Detect which cell encompasses the target text, then output its [X, Y] center coordinate. 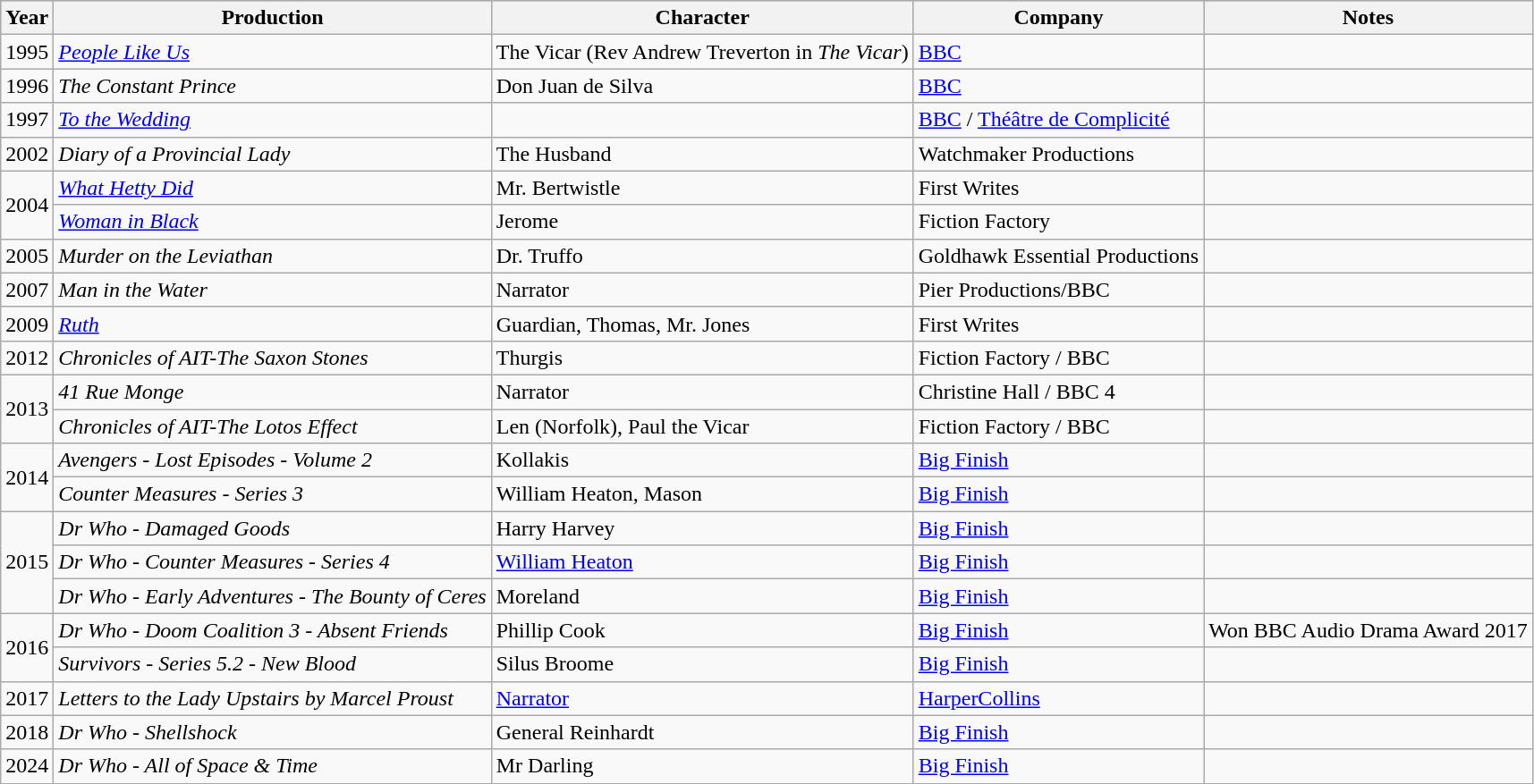
Ruth [272, 324]
Production [272, 18]
Harry Harvey [702, 528]
The Husband [702, 154]
1996 [27, 86]
To the Wedding [272, 120]
Dr Who - Early Adventures - The Bounty of Ceres [272, 596]
Moreland [702, 596]
William Heaton [702, 562]
2009 [27, 324]
BBC / Théâtre de Complicité [1058, 120]
Murder on the Leviathan [272, 256]
Counter Measures - Series 3 [272, 494]
Thurgis [702, 358]
Watchmaker Productions [1058, 154]
Dr Who - All of Space & Time [272, 766]
Company [1058, 18]
Character [702, 18]
2016 [27, 647]
2007 [27, 290]
2005 [27, 256]
Kollakis [702, 460]
Goldhawk Essential Productions [1058, 256]
2013 [27, 409]
Survivors - Series 5.2 - New Blood [272, 664]
Woman in Black [272, 222]
Jerome [702, 222]
Len (Norfolk), Paul the Vicar [702, 426]
Dr Who - Shellshock [272, 732]
Dr Who - Doom Coalition 3 - Absent Friends [272, 630]
2024 [27, 766]
Don Juan de Silva [702, 86]
2015 [27, 562]
Guardian, Thomas, Mr. Jones [702, 324]
Won BBC Audio Drama Award 2017 [1369, 630]
41 Rue Monge [272, 392]
2017 [27, 698]
The Vicar (Rev Andrew Treverton in The Vicar) [702, 52]
People Like Us [272, 52]
1997 [27, 120]
Chronicles of AIT-The Lotos Effect [272, 426]
HarperCollins [1058, 698]
What Hetty Did [272, 188]
2002 [27, 154]
2014 [27, 477]
2012 [27, 358]
Year [27, 18]
Christine Hall / BBC 4 [1058, 392]
Mr Darling [702, 766]
2018 [27, 732]
Dr Who - Counter Measures - Series 4 [272, 562]
William Heaton, Mason [702, 494]
Fiction Factory [1058, 222]
Man in the Water [272, 290]
Mr. Bertwistle [702, 188]
Diary of a Provincial Lady [272, 154]
Dr. Truffo [702, 256]
Phillip Cook [702, 630]
1995 [27, 52]
The Constant Prince [272, 86]
Letters to the Lady Upstairs by Marcel Proust [272, 698]
Pier Productions/BBC [1058, 290]
Chronicles of AIT-The Saxon Stones [272, 358]
Dr Who - Damaged Goods [272, 528]
Notes [1369, 18]
Silus Broome [702, 664]
General Reinhardt [702, 732]
2004 [27, 205]
Avengers - Lost Episodes - Volume 2 [272, 460]
